Return the [x, y] coordinate for the center point of the cell that contains the specified text.  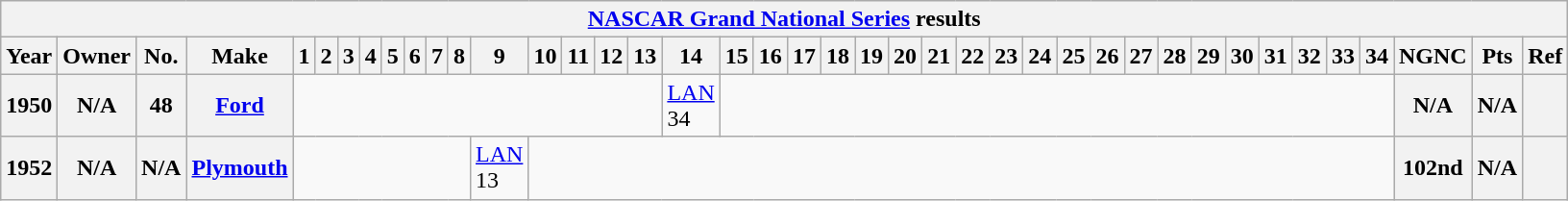
24 [1040, 56]
30 [1241, 56]
18 [838, 56]
48 [161, 106]
34 [1376, 56]
LAN13 [500, 167]
1950 [29, 106]
Ford [240, 106]
NASCAR Grand National Series results [784, 19]
21 [940, 56]
20 [905, 56]
Owner [97, 56]
4 [371, 56]
32 [1309, 56]
9 [500, 56]
16 [771, 56]
25 [1074, 56]
3 [348, 56]
10 [546, 56]
19 [872, 56]
5 [392, 56]
No. [161, 56]
Make [240, 56]
28 [1174, 56]
Year [29, 56]
NGNC [1433, 56]
Ref [1545, 56]
1 [304, 56]
Plymouth [240, 167]
15 [736, 56]
17 [803, 56]
Pts [1497, 56]
11 [578, 56]
2 [327, 56]
33 [1343, 56]
13 [646, 56]
8 [459, 56]
14 [691, 56]
22 [972, 56]
31 [1276, 56]
102nd [1433, 167]
23 [1007, 56]
6 [415, 56]
1952 [29, 167]
12 [611, 56]
26 [1107, 56]
7 [436, 56]
27 [1141, 56]
LAN34 [691, 106]
29 [1209, 56]
